Determine the [x, y] coordinate at the center of the cell enclosing the given text.  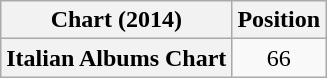
Position [279, 20]
Italian Albums Chart [116, 58]
Chart (2014) [116, 20]
66 [279, 58]
